Find where the given text appears and provide that cell's center as [X, Y] coordinate. 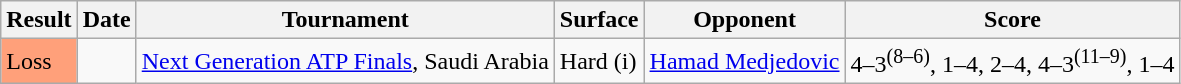
Hamad Medjedovic [744, 62]
Next Generation ATP Finals, Saudi Arabia [345, 62]
Opponent [744, 20]
Surface [599, 20]
Loss [39, 62]
Result [39, 20]
Score [1012, 20]
Date [106, 20]
Tournament [345, 20]
4–3(8–6), 1–4, 2–4, 4–3(11–9), 1–4 [1012, 62]
Hard (i) [599, 62]
